Identify which cell holds the provided text, then report its [x, y] central coordinate. 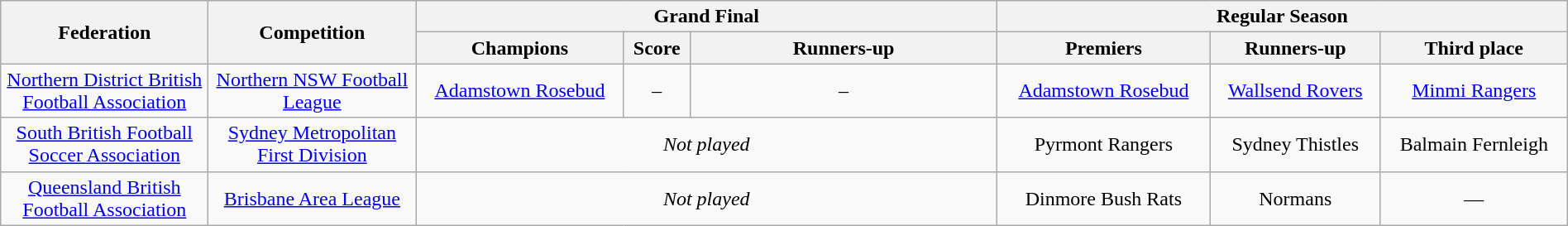
Balmain Fernleigh [1474, 144]
Federation [104, 32]
Northern NSW Football League [313, 91]
Brisbane Area League [313, 199]
Competition [313, 32]
Pyrmont Rangers [1104, 144]
Sydney Metropolitan First Division [313, 144]
Premiers [1104, 48]
— [1474, 199]
Sydney Thistles [1295, 144]
Northern District British Football Association [104, 91]
Normans [1295, 199]
Third place [1474, 48]
Grand Final [706, 17]
South British Football Soccer Association [104, 144]
Wallsend Rovers [1295, 91]
Champions [519, 48]
Minmi Rangers [1474, 91]
Score [657, 48]
Queensland British Football Association [104, 199]
Regular Season [1283, 17]
Dinmore Bush Rats [1104, 199]
